Detect which cell encompasses the target text, then output its [x, y] center coordinate. 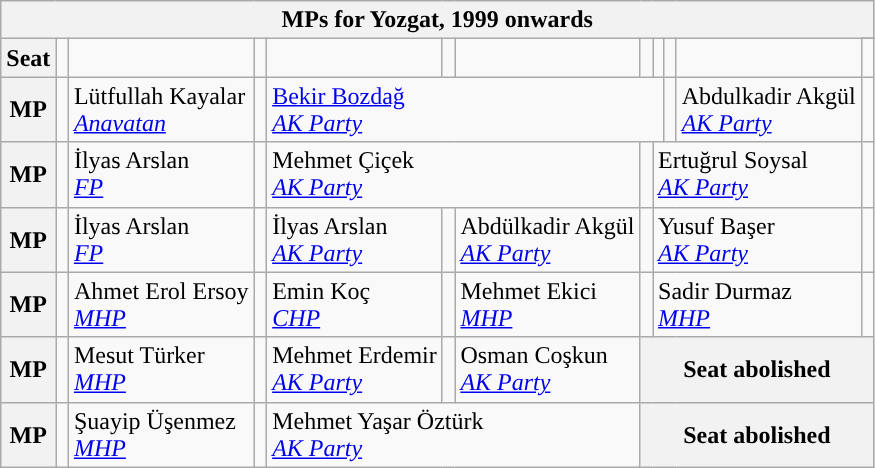
Seat [28, 58]
Bekir BozdağAK Party [466, 110]
Osman CoşkunAK Party [548, 370]
Yusuf BaşerAK Party [756, 240]
Şuayip ÜşenmezMHP [161, 434]
Ertuğrul SoysalAK Party [756, 174]
Abdülkadir AkgülAK Party [548, 240]
Mehmet ÇiçekAK Party [454, 174]
Emin KoçCHP [355, 304]
Ahmet Erol ErsoyMHP [161, 304]
İlyas ArslanAK Party [355, 240]
Abdulkadir AkgülAK Party [768, 110]
Sadir DurmazMHP [756, 304]
Mesut TürkerMHP [161, 370]
Lütfullah KayalarAnavatan [161, 110]
Mehmet Yaşar ÖztürkAK Party [454, 434]
Mehmet ErdemirAK Party [355, 370]
Mehmet EkiciMHP [548, 304]
MPs for Yozgat, 1999 onwards [438, 20]
